Determine the (X, Y) coordinate at the center of the cell enclosing the given text.  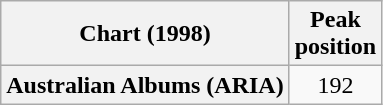
Australian Albums (ARIA) (145, 85)
Peakposition (335, 34)
Chart (1998) (145, 34)
192 (335, 85)
